Provide the (X, Y) coordinate of the cell's center where the given text is located.  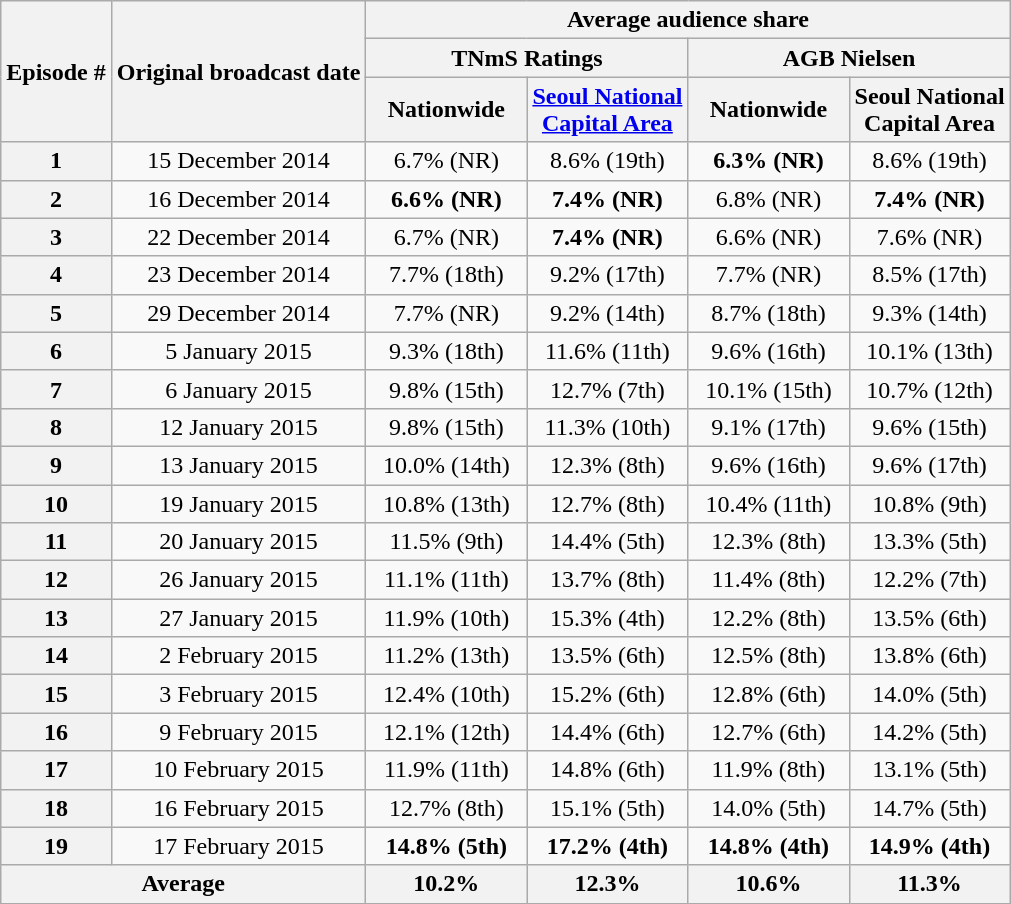
12.2% (7th) (930, 580)
9.6% (17th) (930, 465)
3 February 2015 (238, 694)
9.2% (14th) (608, 313)
22 December 2014 (238, 237)
8.5% (17th) (930, 275)
6.3% (NR) (768, 161)
2 February 2015 (238, 656)
14.8% (4th) (768, 846)
12 (56, 580)
11.9% (11th) (446, 770)
10.8% (13th) (446, 503)
10.6% (768, 884)
8.7% (18th) (768, 313)
12.5% (8th) (768, 656)
6.8% (NR) (768, 199)
Original broadcast date (238, 72)
16 February 2015 (238, 808)
13.8% (6th) (930, 656)
18 (56, 808)
10 (56, 503)
10.2% (446, 884)
7.6% (NR) (930, 237)
4 (56, 275)
10.4% (11th) (768, 503)
12.8% (6th) (768, 694)
19 January 2015 (238, 503)
11.1% (11th) (446, 580)
12 January 2015 (238, 427)
1 (56, 161)
15.2% (6th) (608, 694)
9 February 2015 (238, 732)
15.1% (5th) (608, 808)
10.7% (12th) (930, 389)
10.0% (14th) (446, 465)
6 January 2015 (238, 389)
11.6% (11th) (608, 351)
16 December 2014 (238, 199)
13 January 2015 (238, 465)
14.9% (4th) (930, 846)
8 (56, 427)
12.7% (6th) (768, 732)
14.2% (5th) (930, 732)
13.1% (5th) (930, 770)
16 (56, 732)
5 (56, 313)
12.3% (608, 884)
20 January 2015 (238, 542)
14.4% (5th) (608, 542)
AGB Nielsen (849, 58)
14.4% (6th) (608, 732)
7 (56, 389)
15 December 2014 (238, 161)
29 December 2014 (238, 313)
14.8% (5th) (446, 846)
9.2% (17th) (608, 275)
Episode # (56, 72)
9.3% (14th) (930, 313)
11.2% (13th) (446, 656)
19 (56, 846)
26 January 2015 (238, 580)
Average audience share (688, 20)
12.1% (12th) (446, 732)
9.1% (17th) (768, 427)
12.2% (8th) (768, 618)
17.2% (4th) (608, 846)
12.4% (10th) (446, 694)
17 February 2015 (238, 846)
11.9% (8th) (768, 770)
9 (56, 465)
2 (56, 199)
14.8% (6th) (608, 770)
15 (56, 694)
10 February 2015 (238, 770)
14.7% (5th) (930, 808)
11.4% (8th) (768, 580)
11 (56, 542)
TNmS Ratings (527, 58)
5 January 2015 (238, 351)
13.3% (5th) (930, 542)
23 December 2014 (238, 275)
11.3% (10th) (608, 427)
9.3% (18th) (446, 351)
6 (56, 351)
27 January 2015 (238, 618)
10.8% (9th) (930, 503)
11.3% (930, 884)
12.7% (7th) (608, 389)
9.6% (15th) (930, 427)
14 (56, 656)
11.9% (10th) (446, 618)
10.1% (13th) (930, 351)
13 (56, 618)
3 (56, 237)
17 (56, 770)
15.3% (4th) (608, 618)
7.7% (18th) (446, 275)
10.1% (15th) (768, 389)
Average (184, 884)
13.7% (8th) (608, 580)
11.5% (9th) (446, 542)
